Detect which cell encompasses the target text, then output its [X, Y] center coordinate. 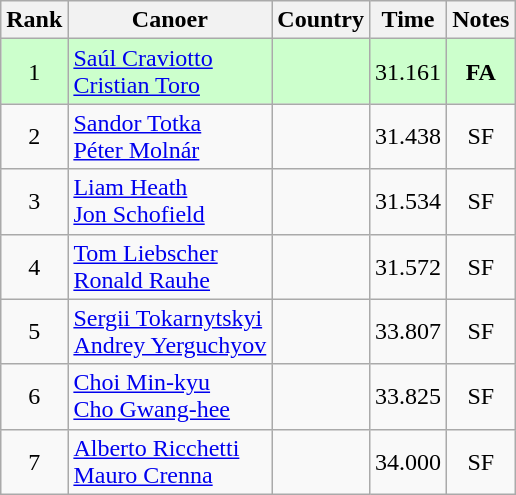
33.807 [408, 332]
34.000 [408, 462]
Choi Min-kyuCho Gwang-hee [170, 396]
7 [34, 462]
Canoer [170, 20]
Tom LiebscherRonald Rauhe [170, 266]
5 [34, 332]
31.438 [408, 136]
31.161 [408, 72]
Sergii TokarnytskyiAndrey Yerguchyov [170, 332]
Saúl CraviottoCristian Toro [170, 72]
6 [34, 396]
Sandor TotkaPéter Molnár [170, 136]
Notes [481, 20]
Time [408, 20]
1 [34, 72]
4 [34, 266]
Liam HeathJon Schofield [170, 202]
FA [481, 72]
31.572 [408, 266]
3 [34, 202]
2 [34, 136]
31.534 [408, 202]
Alberto RicchettiMauro Crenna [170, 462]
Country [321, 20]
Rank [34, 20]
33.825 [408, 396]
